Capture the cell that displays the provided text and extract its [x, y] central coordinate. 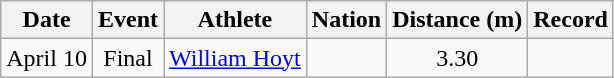
3.30 [458, 58]
April 10 [47, 58]
Final [128, 58]
Distance (m) [458, 20]
Record [571, 20]
Athlete [236, 20]
Nation [346, 20]
Event [128, 20]
Date [47, 20]
William Hoyt [236, 58]
